Determine the (x, y) coordinate at the center of the cell enclosing the given text.  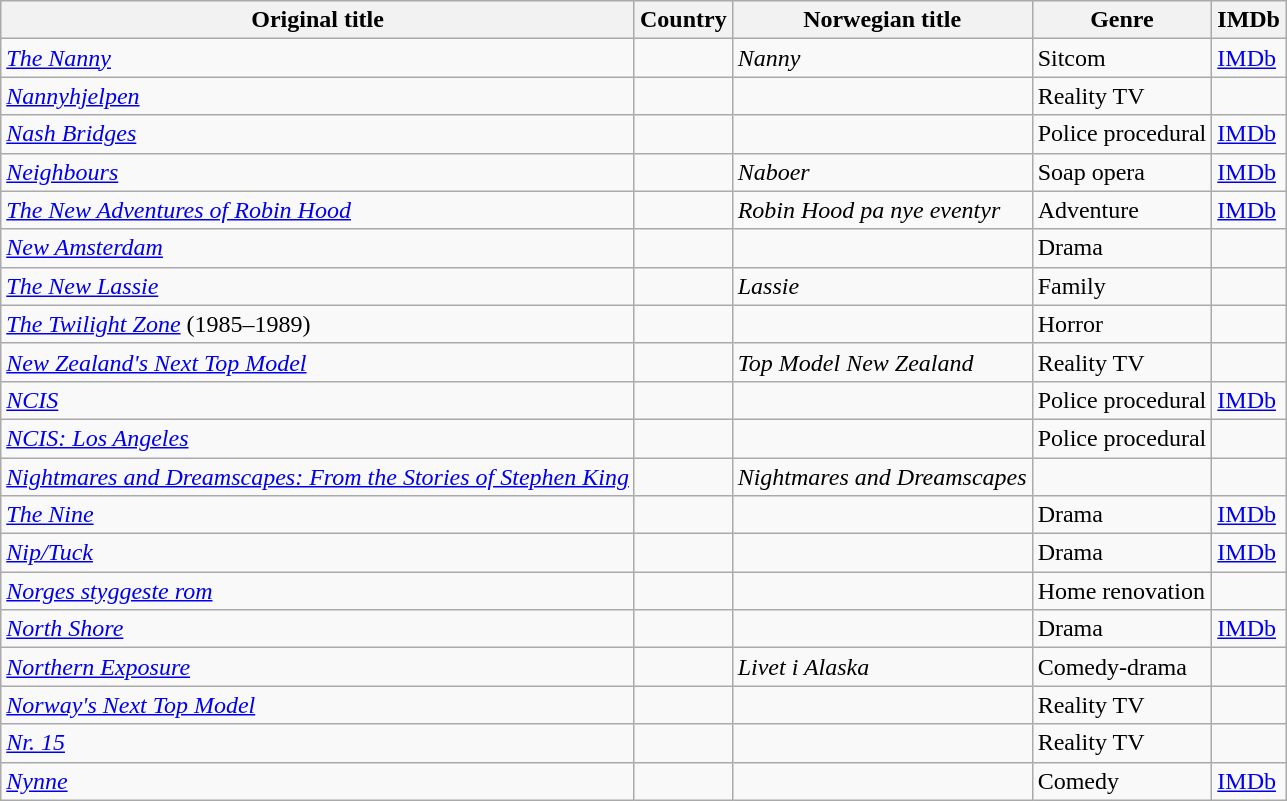
The New Lassie (318, 286)
Adventure (1122, 210)
Family (1122, 286)
Top Model New Zealand (882, 362)
Nr. 15 (318, 743)
Home renovation (1122, 591)
Robin Hood pa nye eventyr (882, 210)
The Nanny (318, 58)
Country (683, 20)
Nynne (318, 781)
Comedy (1122, 781)
North Shore (318, 629)
Nannyhjelpen (318, 96)
Genre (1122, 20)
Lassie (882, 286)
Nightmares and Dreamscapes: From the Stories of Stephen King (318, 477)
The New Adventures of Robin Hood (318, 210)
Norwegian title (882, 20)
New Zealand's Next Top Model (318, 362)
NCIS (318, 400)
New Amsterdam (318, 248)
Neighbours (318, 172)
The Twilight Zone (1985–1989) (318, 324)
Nash Bridges (318, 134)
NCIS: Los Angeles (318, 438)
Nip/Tuck (318, 553)
The Nine (318, 515)
Norway's Next Top Model (318, 705)
Original title (318, 20)
Horror (1122, 324)
Soap opera (1122, 172)
Nightmares and Dreamscapes (882, 477)
Northern Exposure (318, 667)
Sitcom (1122, 58)
Livet i Alaska (882, 667)
Naboer (882, 172)
Comedy-drama (1122, 667)
Nanny (882, 58)
Norges styggeste rom (318, 591)
